Locate the cell with the specified text and output its [x, y] center coordinate. 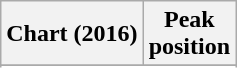
Chart (2016) [72, 34]
Peak position [189, 34]
